Return the [X, Y] coordinate for the center point of the cell that contains the specified text.  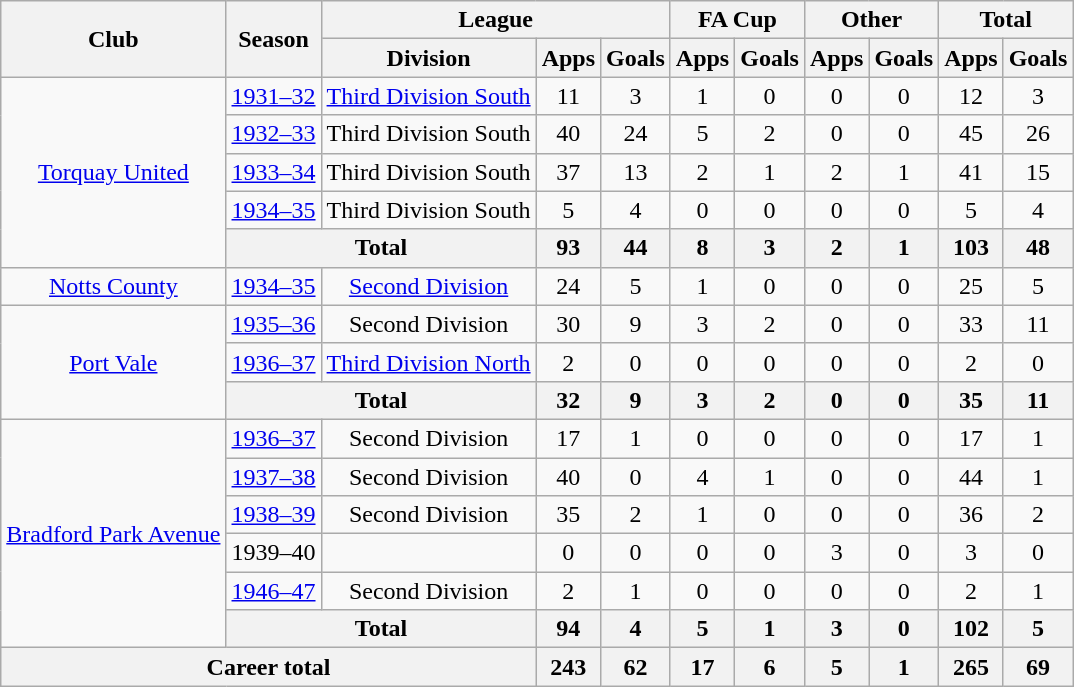
25 [971, 286]
26 [1038, 134]
1937–38 [274, 477]
Third Division North [428, 362]
1933–34 [274, 172]
69 [1038, 667]
1938–39 [274, 515]
102 [971, 629]
FA Cup [737, 20]
Torquay United [114, 172]
Club [114, 39]
Notts County [114, 286]
15 [1038, 172]
Bradford Park Avenue [114, 533]
41 [971, 172]
Career total [268, 667]
Other [871, 20]
48 [1038, 248]
45 [971, 134]
13 [636, 172]
1932–33 [274, 134]
265 [971, 667]
12 [971, 96]
1931–32 [274, 96]
Division [428, 58]
32 [568, 400]
243 [568, 667]
36 [971, 515]
Season [274, 39]
8 [702, 248]
1946–47 [274, 591]
94 [568, 629]
93 [568, 248]
1935–36 [274, 324]
62 [636, 667]
33 [971, 324]
6 [770, 667]
30 [568, 324]
103 [971, 248]
37 [568, 172]
1939–40 [274, 553]
Port Vale [114, 362]
League [496, 20]
